Return the (X, Y) coordinate for the center point of the cell that contains the specified text.  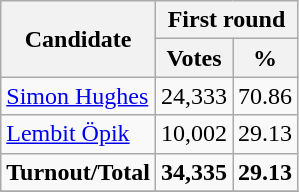
34,335 (194, 172)
24,333 (194, 96)
Turnout/Total (78, 172)
10,002 (194, 134)
Simon Hughes (78, 96)
% (264, 58)
Lembit Öpik (78, 134)
Votes (194, 58)
Candidate (78, 39)
70.86 (264, 96)
First round (226, 20)
